Return [x, y] of the center of cell containing provided text 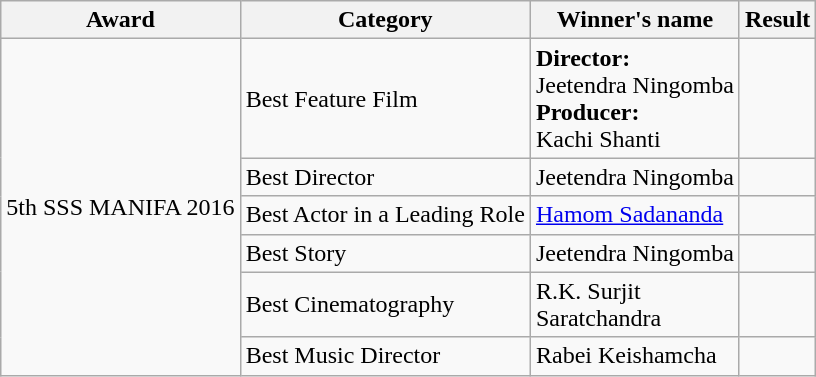
Director:Jeetendra NingombaProducer:Kachi Shanti [634, 98]
Best Feature Film [385, 98]
Best Director [385, 177]
Best Cinematography [385, 304]
Result [777, 20]
Award [120, 20]
Winner's name [634, 20]
Rabei Keishamcha [634, 356]
Best Actor in a Leading Role [385, 215]
Best Music Director [385, 356]
Hamom Sadananda [634, 215]
Category [385, 20]
Best Story [385, 253]
5th SSS MANIFA 2016 [120, 207]
R.K. SurjitSaratchandra [634, 304]
